Output the (X, Y) coordinate of the center of the cell containing the given text.  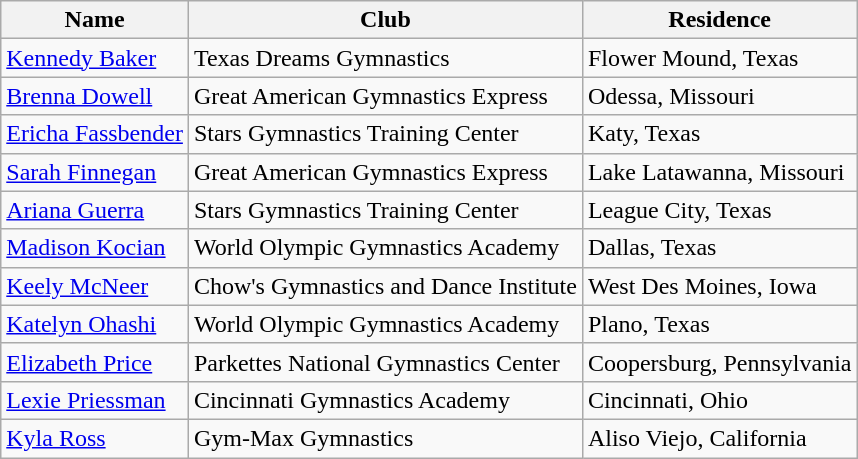
Gym-Max Gymnastics (385, 438)
Elizabeth Price (95, 362)
Texas Dreams Gymnastics (385, 58)
Cincinnati Gymnastics Academy (385, 400)
Kyla Ross (95, 438)
Coopersburg, Pennsylvania (720, 362)
Madison Kocian (95, 248)
Katy, Texas (720, 134)
Kennedy Baker (95, 58)
Name (95, 20)
Brenna Dowell (95, 96)
League City, Texas (720, 210)
Ericha Fassbender (95, 134)
Flower Mound, Texas (720, 58)
Katelyn Ohashi (95, 324)
Lexie Priessman (95, 400)
Lake Latawanna, Missouri (720, 172)
Keely McNeer (95, 286)
Ariana Guerra (95, 210)
Cincinnati, Ohio (720, 400)
Chow's Gymnastics and Dance Institute (385, 286)
Club (385, 20)
Dallas, Texas (720, 248)
Plano, Texas (720, 324)
Odessa, Missouri (720, 96)
Aliso Viejo, California (720, 438)
Residence (720, 20)
Parkettes National Gymnastics Center (385, 362)
West Des Moines, Iowa (720, 286)
Sarah Finnegan (95, 172)
